For the text-containing cell, return its midpoint in [x, y] coordinate format. 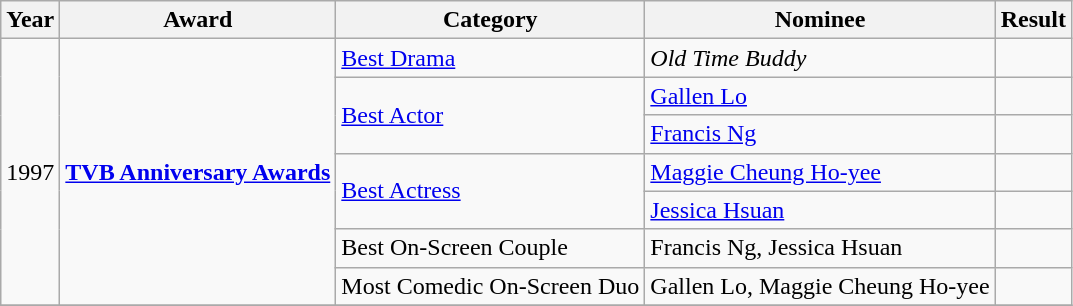
Best Actress [490, 191]
Nominee [820, 20]
Best Drama [490, 58]
Most Comedic On-Screen Duo [490, 286]
Result [1033, 20]
Gallen Lo [820, 96]
Category [490, 20]
TVB Anniversary Awards [198, 172]
Old Time Buddy [820, 58]
Francis Ng [820, 134]
Francis Ng, Jessica Hsuan [820, 248]
1997 [30, 172]
Best On-Screen Couple [490, 248]
Award [198, 20]
Gallen Lo, Maggie Cheung Ho-yee [820, 286]
Maggie Cheung Ho-yee [820, 172]
Year [30, 20]
Jessica Hsuan [820, 210]
Best Actor [490, 115]
